Output the (X, Y) coordinate of the center of the cell containing the given text.  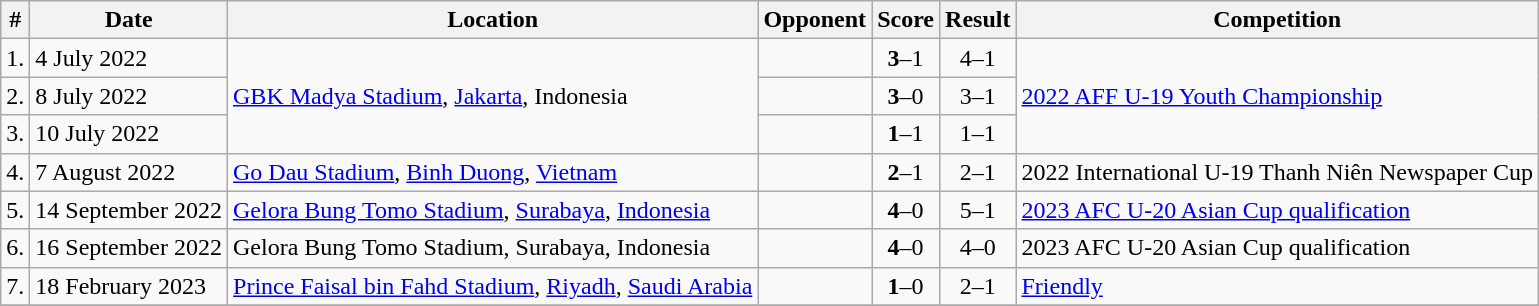
6. (16, 248)
Date (129, 20)
Go Dau Stadium, Binh Duong, Vietnam (493, 172)
Friendly (1277, 286)
7. (16, 286)
Location (493, 20)
4. (16, 172)
2022 AFF U-19 Youth Championship (1277, 96)
14 September 2022 (129, 210)
GBK Madya Stadium, Jakarta, Indonesia (493, 96)
5–1 (978, 210)
1–0 (906, 286)
Competition (1277, 20)
# (16, 20)
4–1 (978, 58)
Opponent (815, 20)
5. (16, 210)
18 February 2023 (129, 286)
3–0 (906, 96)
10 July 2022 (129, 134)
7 August 2022 (129, 172)
16 September 2022 (129, 248)
Score (906, 20)
Result (978, 20)
Prince Faisal bin Fahd Stadium, Riyadh, Saudi Arabia (493, 286)
3. (16, 134)
2022 International U-19 Thanh Niên Newspaper Cup (1277, 172)
8 July 2022 (129, 96)
1. (16, 58)
2. (16, 96)
4 July 2022 (129, 58)
